Find where the given text appears and provide that cell's center as [X, Y] coordinate. 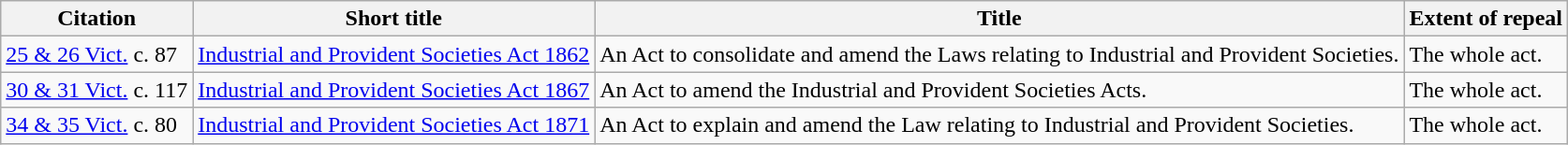
34 & 35 Vict. c. 80 [97, 125]
An Act to consolidate and amend the Laws relating to Industrial and Provident Societies. [999, 54]
Extent of repeal [1486, 19]
Industrial and Provident Societies Act 1867 [393, 90]
Citation [97, 19]
An Act to amend the Industrial and Provident Societies Acts. [999, 90]
Industrial and Provident Societies Act 1871 [393, 125]
Short title [393, 19]
25 & 26 Vict. c. 87 [97, 54]
Industrial and Provident Societies Act 1862 [393, 54]
An Act to explain and amend the Law relating to Industrial and Provident Societies. [999, 125]
30 & 31 Vict. c. 117 [97, 90]
Title [999, 19]
